Return the [X, Y] coordinate for the center point of the cell that contains the specified text.  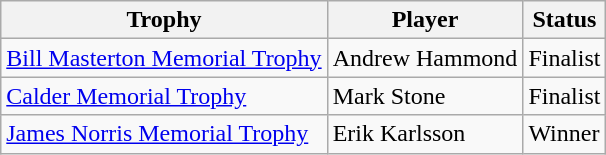
Winner [564, 134]
Player [425, 20]
Status [564, 20]
Trophy [164, 20]
Calder Memorial Trophy [164, 96]
Bill Masterton Memorial Trophy [164, 58]
James Norris Memorial Trophy [164, 134]
Mark Stone [425, 96]
Andrew Hammond [425, 58]
Erik Karlsson [425, 134]
